Scan for the cell matching the given text and deliver its (x, y) coordinate at center. 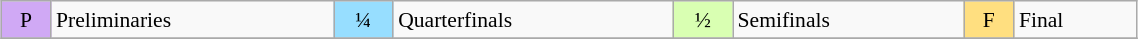
Preliminaries (192, 20)
¼ (364, 20)
Final (1076, 20)
P (26, 20)
Quarterfinals (533, 20)
F (989, 20)
Semifinals (848, 20)
½ (702, 20)
